For the text-containing cell, return its midpoint in (x, y) coordinate format. 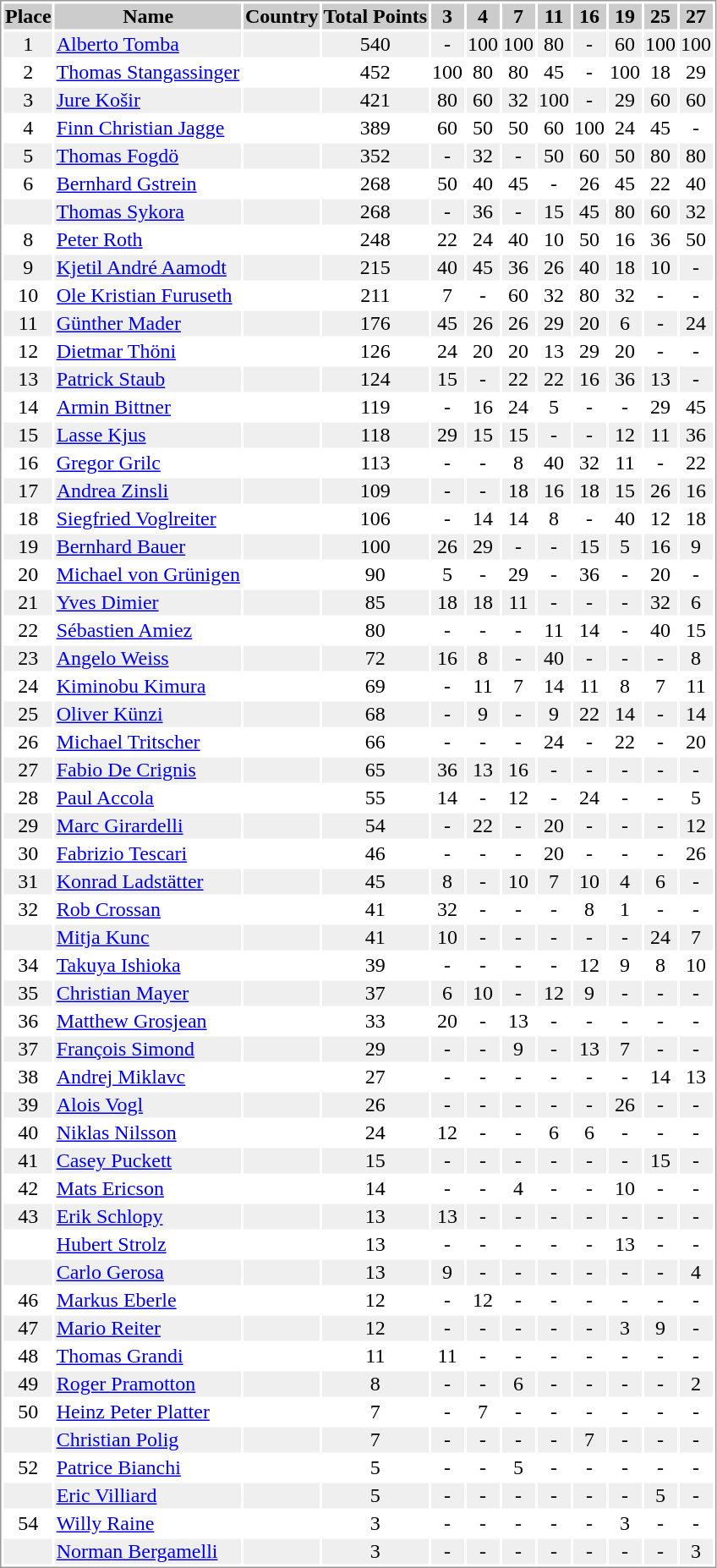
248 (375, 239)
55 (375, 798)
Takuya Ishioka (148, 965)
Armin Bittner (148, 407)
Christian Mayer (148, 994)
Oliver Künzi (148, 715)
Alois Vogl (148, 1105)
Finn Christian Jagge (148, 128)
38 (28, 1077)
30 (28, 853)
Gregor Grilc (148, 463)
109 (375, 491)
Kiminobu Kimura (148, 686)
Matthew Grosjean (148, 1021)
452 (375, 72)
Mario Reiter (148, 1329)
Paul Accola (148, 798)
Siegfried Voglreiter (148, 518)
35 (28, 994)
Alberto Tomba (148, 45)
Hubert Strolz (148, 1244)
85 (375, 603)
389 (375, 128)
124 (375, 380)
Patrice Bianchi (148, 1467)
Niklas Nilsson (148, 1132)
Casey Puckett (148, 1161)
Name (148, 16)
Kjetil André Aamodt (148, 268)
90 (375, 574)
17 (28, 491)
49 (28, 1384)
113 (375, 463)
Peter Roth (148, 239)
21 (28, 603)
Total Points (375, 16)
Norman Bergamelli (148, 1552)
Jure Košir (148, 101)
Lasse Kjus (148, 436)
118 (375, 436)
Mats Ericson (148, 1188)
65 (375, 770)
Yves Dimier (148, 603)
Thomas Fogdö (148, 156)
Michael Tritscher (148, 742)
Patrick Staub (148, 380)
215 (375, 268)
33 (375, 1021)
Mitja Kunc (148, 938)
540 (375, 45)
119 (375, 407)
Andrea Zinsli (148, 491)
François Simond (148, 1050)
Country (282, 16)
Fabrizio Tescari (148, 853)
Markus Eberle (148, 1300)
Ole Kristian Furuseth (148, 295)
Willy Raine (148, 1523)
Angelo Weiss (148, 659)
Erik Schlopy (148, 1217)
Thomas Stangassinger (148, 72)
72 (375, 659)
48 (28, 1356)
Heinz Peter Platter (148, 1412)
Christian Polig (148, 1440)
47 (28, 1329)
Eric Villiard (148, 1496)
421 (375, 101)
28 (28, 798)
52 (28, 1467)
31 (28, 882)
106 (375, 518)
Fabio De Crignis (148, 770)
34 (28, 965)
Michael von Grünigen (148, 574)
43 (28, 1217)
Günther Mader (148, 324)
69 (375, 686)
Konrad Ladstätter (148, 882)
Thomas Sykora (148, 212)
68 (375, 715)
176 (375, 324)
Place (28, 16)
Bernhard Bauer (148, 547)
352 (375, 156)
Andrej Miklavc (148, 1077)
42 (28, 1188)
211 (375, 295)
126 (375, 351)
66 (375, 742)
Sébastien Amiez (148, 630)
23 (28, 659)
Rob Crossan (148, 909)
Carlo Gerosa (148, 1273)
Roger Pramotton (148, 1384)
Bernhard Gstrein (148, 184)
Marc Girardelli (148, 826)
Dietmar Thöni (148, 351)
Thomas Grandi (148, 1356)
